Identify which cell holds the provided text, then report its [x, y] central coordinate. 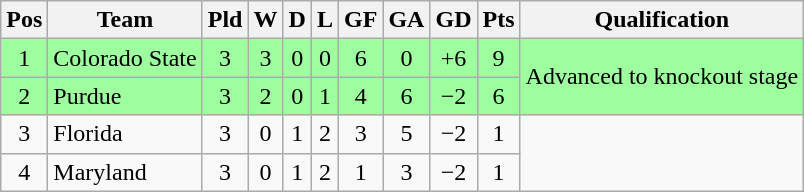
Team [125, 20]
Purdue [125, 96]
GF [360, 20]
GA [406, 20]
Colorado State [125, 58]
Maryland [125, 172]
5 [406, 134]
D [297, 20]
L [324, 20]
Pts [498, 20]
Pos [24, 20]
W [266, 20]
GD [454, 20]
Qualification [662, 20]
9 [498, 58]
Advanced to knockout stage [662, 77]
Pld [225, 20]
+6 [454, 58]
Florida [125, 134]
